For the text-containing cell, return its midpoint in (x, y) coordinate format. 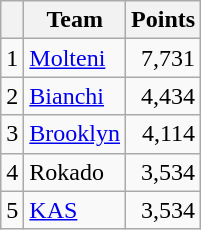
Team (75, 20)
Rokado (75, 172)
4 (12, 172)
4,114 (164, 134)
7,731 (164, 58)
Points (164, 20)
2 (12, 96)
1 (12, 58)
5 (12, 210)
4,434 (164, 96)
3 (12, 134)
Bianchi (75, 96)
KAS (75, 210)
Brooklyn (75, 134)
Molteni (75, 58)
